Pinpoint the cell where the given text exists, returning its (X, Y) midpoint coordinate. 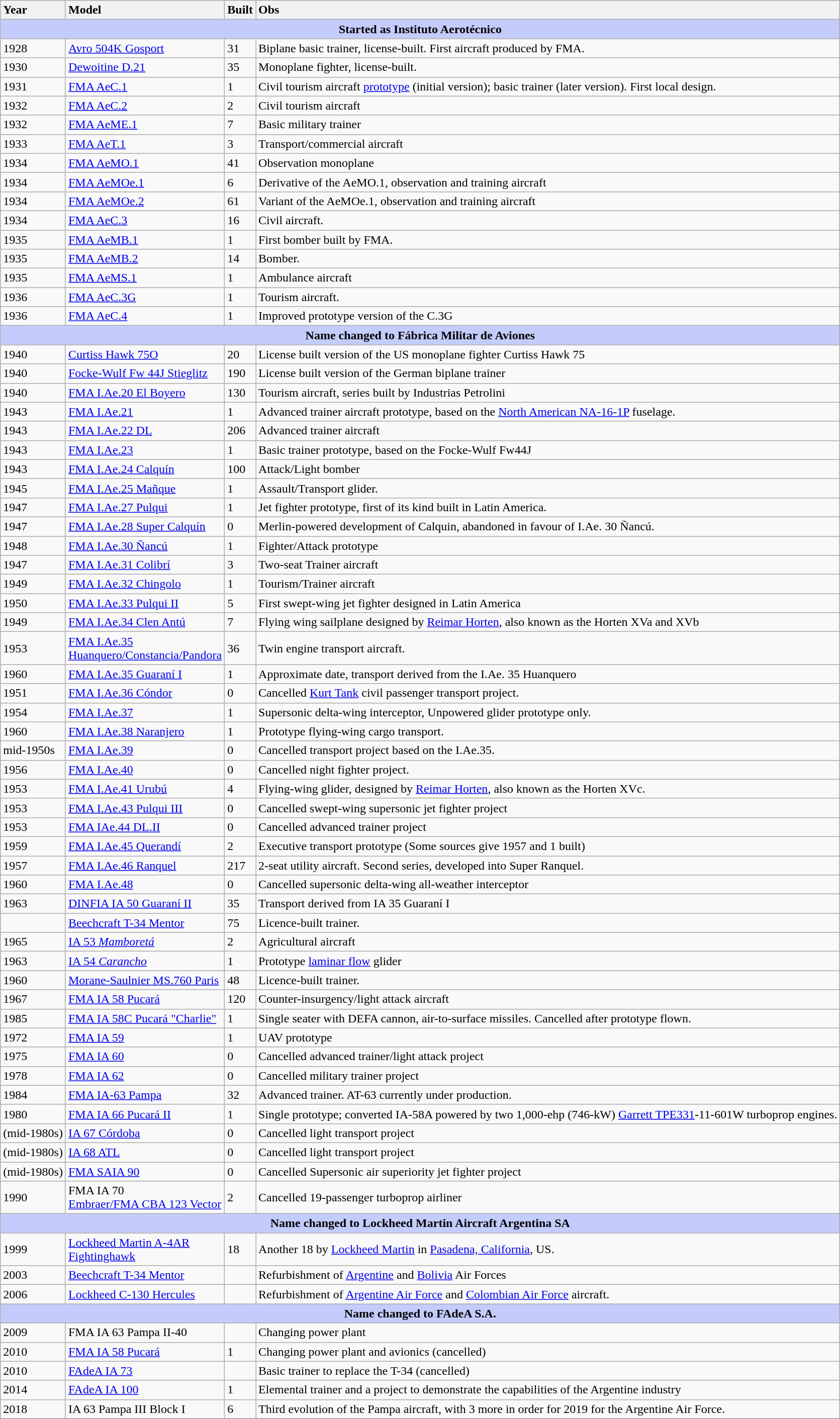
FMA I.Ae.46 Ranquel (145, 865)
1978 (33, 1076)
FMA IA 59 (145, 1037)
FMA I.Ae.40 (145, 770)
FMA I.Ae.35 Huanquero/Constancia/Pandora (145, 648)
130 (240, 393)
1984 (33, 1095)
Third evolution of the Pampa aircraft, with 3 more in order for 2019 for the Argentine Air Force. (548, 1409)
IA 68 ATL (145, 1152)
Focke-Wulf Fw 44J Stieglitz (145, 373)
Biplane basic trainer, license-built. First aircraft produced by FMA. (548, 48)
217 (240, 865)
2014 (33, 1390)
1990 (33, 1197)
1959 (33, 846)
1954 (33, 712)
Transport/commercial aircraft (548, 144)
FMA AeC.3G (145, 297)
Another 18 by Lockheed Martin in Pasadena, California, US. (548, 1250)
Tourism/Trainer aircraft (548, 584)
1933 (33, 144)
14 (240, 259)
IA 67 Córdoba (145, 1133)
Name changed to Fábrica Militar de Aviones (420, 335)
1956 (33, 770)
FMA I.Ae.30 Ñancú (145, 545)
FMA I.Ae.20 El Boyero (145, 393)
Observation monoplane (548, 163)
Merlin-powered development of Calquin, abandoned in favour of I.Ae. 30 Ñancú. (548, 526)
Executive transport prototype (Some sources give 1957 and 1 built) (548, 846)
Elemental trainer and a project to demonstrate the capabilities of the Argentine industry (548, 1390)
Cancelled transport project based on the I.Ae.35. (548, 750)
5 (240, 603)
Derivative of the AeMO.1, observation and training aircraft (548, 182)
1972 (33, 1037)
Basic trainer prototype, based on the Focke-Wulf Fw44J (548, 450)
Ambulance aircraft (548, 278)
Jet fighter prototype, first of its kind built in Latin America. (548, 507)
32 (240, 1095)
License built version of the German biplane trainer (548, 373)
48 (240, 980)
Lockheed C-130 Hercules (145, 1294)
36 (240, 648)
Single seater with DEFA cannon, air-to-surface missiles. Cancelled after prototype flown. (548, 1018)
Approximate date, transport derived from the I.Ae. 35 Huanquero (548, 674)
2003 (33, 1275)
1957 (33, 865)
FMA I.Ae.39 (145, 750)
FMA I.Ae.23 (145, 450)
Lockheed Martin A-4AR Fightinghawk (145, 1250)
Civil aircraft. (548, 220)
FMA AeC.4 (145, 316)
Changing power plant and avionics (cancelled) (548, 1352)
100 (240, 469)
IA 54 Carancho (145, 961)
1948 (33, 545)
FMA I.Ae.35 Guaraní I (145, 674)
75 (240, 923)
1930 (33, 67)
FMA AeME.1 (145, 125)
20 (240, 354)
Prototype flying-wing cargo transport. (548, 731)
FMA I.Ae.21 (145, 412)
Refurbishment of Argentine and Bolivia Air Forces (548, 1275)
FMA I.Ae.32 Chingolo (145, 584)
FMA IA 70Embraer/FMA CBA 123 Vector (145, 1197)
Twin engine transport aircraft. (548, 648)
FMA AeT.1 (145, 144)
UAV prototype (548, 1037)
1967 (33, 999)
Fighter/Attack prototype (548, 545)
Improved prototype version of the C.3G (548, 316)
Built (240, 10)
2009 (33, 1333)
1965 (33, 942)
Model (145, 10)
Name changed to Lockheed Martin Aircraft Argentina SA (420, 1223)
FMA AeC.3 (145, 220)
Started as Instituto Aerotécnico (420, 29)
Basic military trainer (548, 125)
Attack/Light bomber (548, 469)
FMA I.Ae.33 Pulqui II (145, 603)
16 (240, 220)
Obs (548, 10)
Name changed to FAdeA S.A. (420, 1313)
FMA I.Ae.34 Clen Antú (145, 622)
Refurbishment of Argentine Air Force and Colombian Air Force aircraft. (548, 1294)
FMA AeMB.1 (145, 240)
4 (240, 789)
FMA IA-63 Pampa (145, 1095)
31 (240, 48)
FMA I.Ae.45 Querandí (145, 846)
Morane-Saulnier MS.760 Paris (145, 980)
2018 (33, 1409)
Variant of the AeMOe.1, observation and training aircraft (548, 201)
Assault/Transport glider. (548, 488)
Civil tourism aircraft (548, 106)
1931 (33, 86)
Bomber. (548, 259)
Curtiss Hawk 75O (145, 354)
FMA I.Ae.24 Calquín (145, 469)
1975 (33, 1057)
Supersonic delta-wing interceptor, Unpowered glider prototype only. (548, 712)
61 (240, 201)
2-seat utility aircraft. Second series, developed into Super Ranquel. (548, 865)
Tourism aircraft. (548, 297)
FMA AeMOe.2 (145, 201)
FMA I.Ae.48 (145, 885)
Year (33, 10)
FMA IA 62 (145, 1076)
FMA AeC.2 (145, 106)
FMA SAIA 90 (145, 1172)
2006 (33, 1294)
FAdeA IA 73 (145, 1371)
Prototype laminar flow glider (548, 961)
Agricultural aircraft (548, 942)
FMA I.Ae.38 Naranjero (145, 731)
FAdeA IA 100 (145, 1390)
First bomber built by FMA. (548, 240)
Cancelled supersonic delta-wing all-weather interceptor (548, 885)
Cancelled Supersonic air superiority jet fighter project (548, 1172)
Monoplane fighter, license-built. (548, 67)
Advanced trainer. AT-63 currently under production. (548, 1095)
FMA AeMOe.1 (145, 182)
1999 (33, 1250)
Cancelled military trainer project (548, 1076)
1980 (33, 1114)
mid-1950s (33, 750)
Cancelled advanced trainer/light attack project (548, 1057)
Civil tourism aircraft prototype (initial version); basic trainer (later version). First local design. (548, 86)
41 (240, 163)
FMA I.Ae.37 (145, 712)
FMA I.Ae.41 Urubú (145, 789)
License built version of the US monoplane fighter Curtiss Hawk 75 (548, 354)
190 (240, 373)
FMA IA 63 Pampa II-40 (145, 1333)
1928 (33, 48)
Avro 504K Gosport (145, 48)
FMA I.Ae.36 Cóndor (145, 693)
First swept-wing jet fighter designed in Latin America (548, 603)
Changing power plant (548, 1333)
FMA IA 58C Pucará "Charlie" (145, 1018)
Cancelled advanced trainer project (548, 827)
Cancelled 19-passenger turboprop airliner (548, 1197)
FMA I.Ae.25 Mañque (145, 488)
IA 53 Mamboretá (145, 942)
Cancelled Kurt Tank civil passenger transport project. (548, 693)
120 (240, 999)
FMA AeMS.1 (145, 278)
Basic trainer to replace the T-34 (cancelled) (548, 1371)
IA 63 Pampa III Block I (145, 1409)
1950 (33, 603)
FMA AeC.1 (145, 86)
Single prototype; converted IA-58A powered by two 1,000-ehp (746-kW) Garrett TPE331-11-601W turboprop engines. (548, 1114)
Counter-insurgency/light attack aircraft (548, 999)
FMA IA 66 Pucará II (145, 1114)
Cancelled swept-wing supersonic jet fighter project (548, 808)
Transport derived from IA 35 Guaraní I (548, 904)
Two-seat Trainer aircraft (548, 565)
FMA IA 60 (145, 1057)
FMA I.Ae.31 Colibrí (145, 565)
206 (240, 431)
1951 (33, 693)
DINFIA IA 50 Guaraní II (145, 904)
Advanced trainer aircraft (548, 431)
Cancelled night fighter project. (548, 770)
FMA I.Ae.28 Super Calquín (145, 526)
FMA AeMO.1 (145, 163)
FMA IAe.44 DL.II (145, 827)
Dewoitine D.21 (145, 67)
1945 (33, 488)
Flying-wing glider, designed by Reimar Horten, also known as the Horten XVc. (548, 789)
18 (240, 1250)
Tourism aircraft, series built by Industrias Petrolini (548, 393)
1985 (33, 1018)
FMA I.Ae.27 Pulqui (145, 507)
FMA I.Ae.22 DL (145, 431)
FMA AeMB.2 (145, 259)
Advanced trainer aircraft prototype, based on the North American NA-16-1P fuselage. (548, 412)
FMA I.Ae.43 Pulqui III (145, 808)
Flying wing sailplane designed by Reimar Horten, also known as the Horten XVa and XVb (548, 622)
